Scan for the cell matching the given text and deliver its (X, Y) coordinate at center. 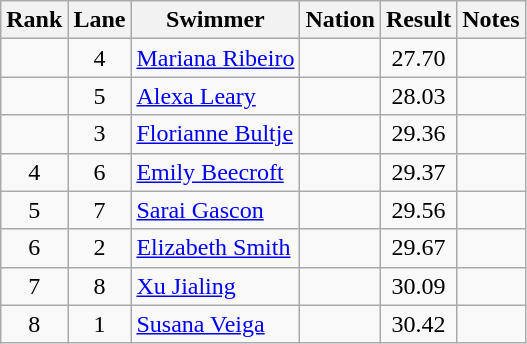
Swimmer (216, 20)
Susana Veiga (216, 324)
3 (100, 134)
Mariana Ribeiro (216, 58)
29.67 (418, 248)
Result (418, 20)
29.37 (418, 172)
Notes (491, 20)
29.36 (418, 134)
Alexa Leary (216, 96)
Florianne Bultje (216, 134)
28.03 (418, 96)
Rank (34, 20)
27.70 (418, 58)
Elizabeth Smith (216, 248)
Lane (100, 20)
Sarai Gascon (216, 210)
30.42 (418, 324)
1 (100, 324)
30.09 (418, 286)
2 (100, 248)
29.56 (418, 210)
Xu Jialing (216, 286)
Emily Beecroft (216, 172)
Nation (340, 20)
